Extract the (x, y) coordinate from the center of the cell holding the provided text.  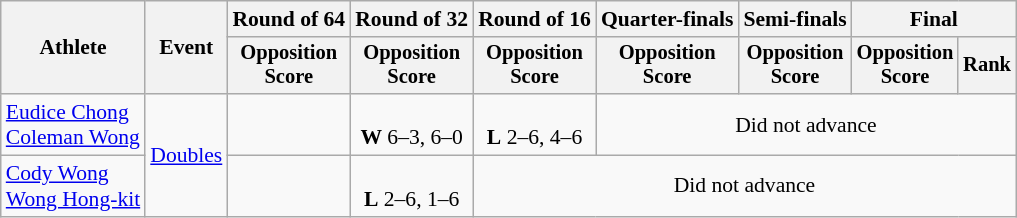
Cody WongWong Hong-kit (73, 186)
Doubles (186, 155)
Round of 64 (288, 19)
L 2–6, 1–6 (412, 186)
Quarter-finals (667, 19)
W 6–3, 6–0 (412, 124)
Event (186, 48)
Eudice ChongColeman Wong (73, 124)
Round of 32 (412, 19)
Semi-finals (794, 19)
L 2–6, 4–6 (534, 124)
Rank (987, 66)
Final (934, 19)
Athlete (73, 48)
Round of 16 (534, 19)
